Return (X, Y) of the center of cell containing provided text 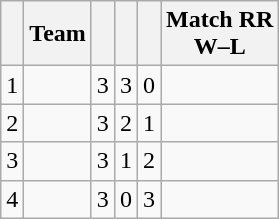
Match RR W–L (220, 34)
Team (58, 34)
4 (12, 199)
